Output the [x, y] coordinate of the center of the cell containing the given text.  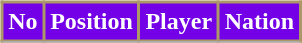
Position [92, 22]
Nation [259, 22]
Player [178, 22]
No [23, 22]
